From the cell containing the given text, extract its center point as [X, Y] coordinate. 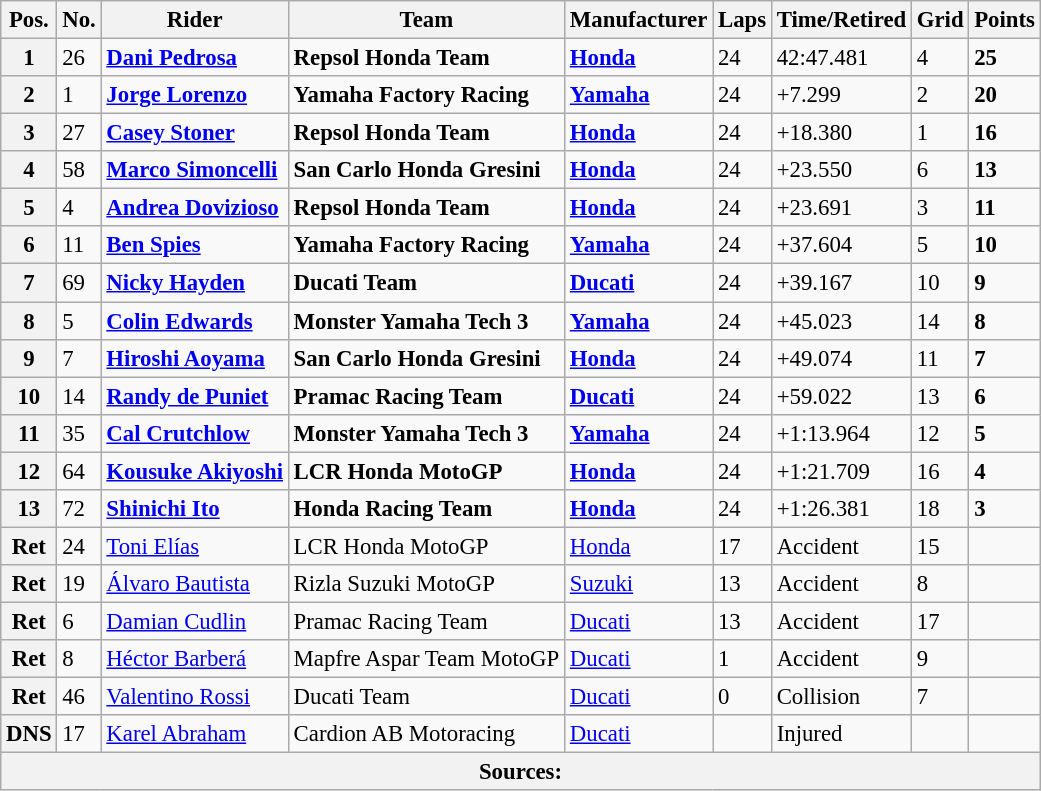
Cal Crutchlow [194, 433]
Manufacturer [639, 20]
+1:26.381 [841, 509]
+23.691 [841, 208]
+1:13.964 [841, 433]
Casey Stoner [194, 133]
Points [1004, 20]
Team [426, 20]
Nicky Hayden [194, 283]
Ben Spies [194, 245]
42:47.481 [841, 58]
Grid [940, 20]
26 [79, 58]
Laps [742, 20]
Jorge Lorenzo [194, 95]
Andrea Dovizioso [194, 208]
Colin Edwards [194, 321]
Rizla Suzuki MotoGP [426, 584]
+23.550 [841, 170]
+39.167 [841, 283]
+1:21.709 [841, 471]
Shinichi Ito [194, 509]
Héctor Barberá [194, 659]
25 [1004, 58]
No. [79, 20]
Pos. [29, 20]
Collision [841, 697]
72 [79, 509]
Cardion AB Motoracing [426, 734]
Sources: [521, 772]
Valentino Rossi [194, 697]
58 [79, 170]
+59.022 [841, 396]
Álvaro Bautista [194, 584]
Time/Retired [841, 20]
27 [79, 133]
19 [79, 584]
Suzuki [639, 584]
18 [940, 509]
0 [742, 697]
46 [79, 697]
Toni Elías [194, 546]
+18.380 [841, 133]
+37.604 [841, 245]
Hiroshi Aoyama [194, 358]
Injured [841, 734]
+49.074 [841, 358]
Mapfre Aspar Team MotoGP [426, 659]
35 [79, 433]
64 [79, 471]
+7.299 [841, 95]
15 [940, 546]
Honda Racing Team [426, 509]
DNS [29, 734]
Dani Pedrosa [194, 58]
Randy de Puniet [194, 396]
69 [79, 283]
20 [1004, 95]
Karel Abraham [194, 734]
+45.023 [841, 321]
Kousuke Akiyoshi [194, 471]
Marco Simoncelli [194, 170]
Damian Cudlin [194, 621]
Rider [194, 20]
